For the text-containing cell, return its midpoint in (x, y) coordinate format. 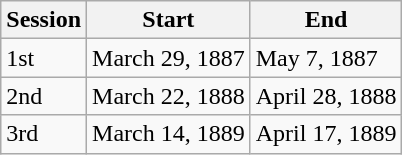
1st (44, 58)
April 17, 1889 (326, 134)
3rd (44, 134)
2nd (44, 96)
March 14, 1889 (169, 134)
March 29, 1887 (169, 58)
May 7, 1887 (326, 58)
March 22, 1888 (169, 96)
Start (169, 20)
End (326, 20)
April 28, 1888 (326, 96)
Session (44, 20)
